From the cell containing the given text, extract its center point as (X, Y) coordinate. 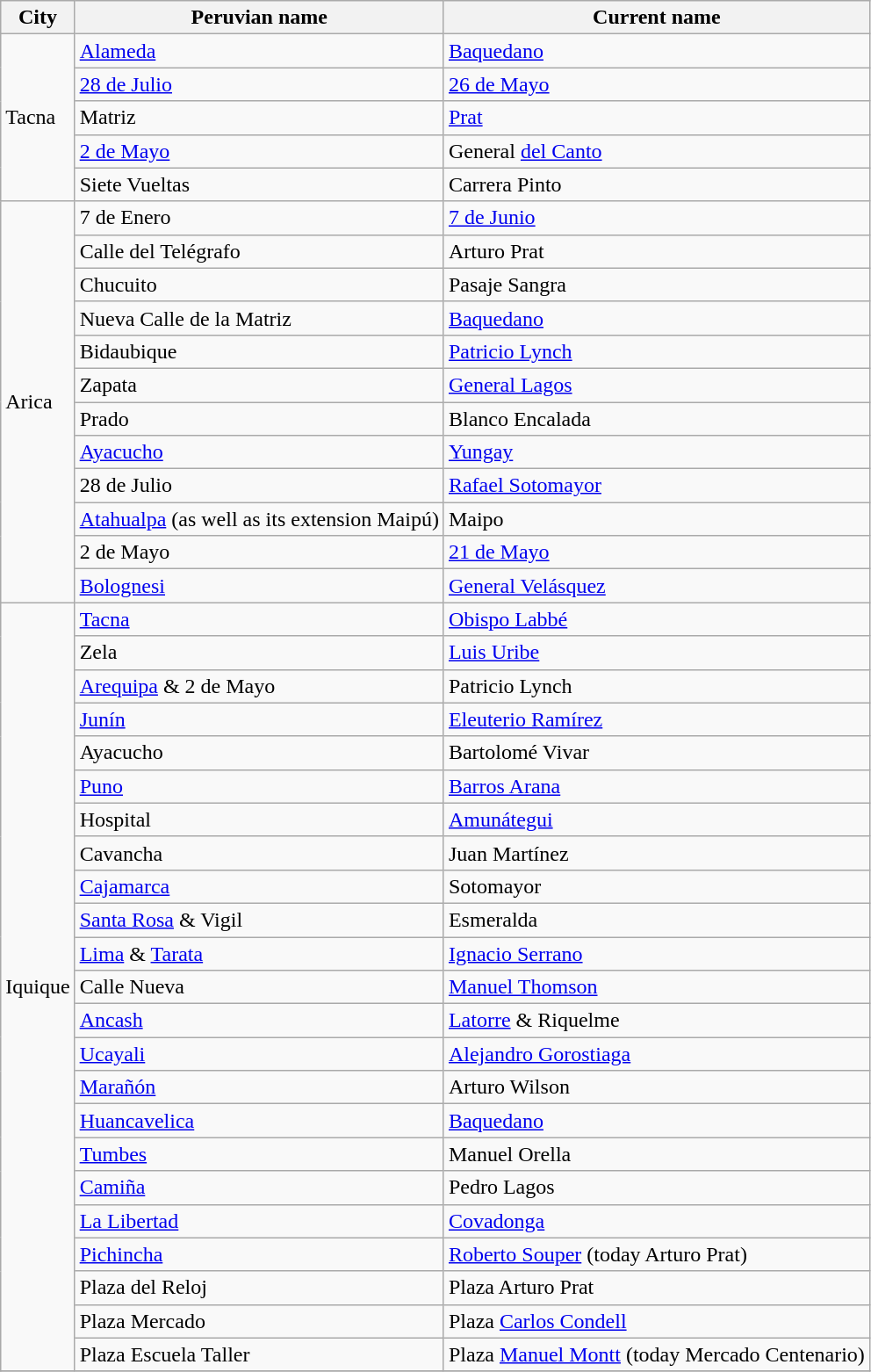
Plaza del Reloj (259, 1288)
26 de Mayo (657, 84)
Latorre & Riquelme (657, 1021)
Amunátegui (657, 820)
Arturo Wilson (657, 1087)
Rafael Sotomayor (657, 486)
General Velásquez (657, 586)
Marañón (259, 1087)
Arturo Prat (657, 251)
Chucuito (259, 285)
Ignacio Serrano (657, 953)
Maipo (657, 519)
Hospital (259, 820)
Peruvian name (259, 18)
Roberto Souper (today Arturo Prat) (657, 1254)
Iquique (38, 987)
Bidaubique (259, 351)
Bartolomé Vivar (657, 753)
Lima & Tarata (259, 953)
Pedro Lagos (657, 1188)
Plaza Escuela Taller (259, 1354)
Siete Vueltas (259, 184)
Plaza Arturo Prat (657, 1288)
Prat (657, 118)
Manuel Thomson (657, 987)
Matriz (259, 118)
Pichincha (259, 1254)
Current name (657, 18)
City (38, 18)
Yungay (657, 452)
Arica (38, 402)
Santa Rosa & Vigil (259, 920)
General del Canto (657, 151)
Calle Nueva (259, 987)
Barros Arana (657, 786)
Camiña (259, 1188)
Luis Uribe (657, 653)
Juan Martínez (657, 853)
Eleuterio Ramírez (657, 719)
Cavancha (259, 853)
Ucayali (259, 1054)
21 de Mayo (657, 552)
Calle del Telégrafo (259, 251)
Plaza Mercado (259, 1321)
Pasaje Sangra (657, 285)
Covadonga (657, 1221)
Zapata (259, 385)
Esmeralda (657, 920)
Arequipa & 2 de Mayo (259, 686)
Prado (259, 419)
Carrera Pinto (657, 184)
La Libertad (259, 1221)
General Lagos (657, 385)
Huancavelica (259, 1121)
Manuel Orella (657, 1154)
Blanco Encalada (657, 419)
Nueva Calle de la Matriz (259, 318)
Alameda (259, 51)
Obispo Labbé (657, 619)
7 de Junio (657, 218)
Atahualpa (as well as its extension Maipú) (259, 519)
Bolognesi (259, 586)
Zela (259, 653)
7 de Enero (259, 218)
Junín (259, 719)
Alejandro Gorostiaga (657, 1054)
Tumbes (259, 1154)
Plaza Manuel Montt (today Mercado Centenario) (657, 1354)
Plaza Carlos Condell (657, 1321)
Sotomayor (657, 886)
Puno (259, 786)
Ancash (259, 1021)
Cajamarca (259, 886)
